Capture the cell that displays the provided text and extract its (X, Y) central coordinate. 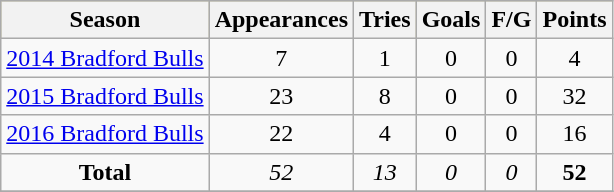
1 (386, 58)
Goals (451, 20)
F/G (512, 20)
23 (281, 96)
8 (386, 96)
Appearances (281, 20)
22 (281, 134)
2015 Bradford Bulls (105, 96)
13 (386, 172)
Tries (386, 20)
2016 Bradford Bulls (105, 134)
2014 Bradford Bulls (105, 58)
32 (574, 96)
7 (281, 58)
Points (574, 20)
Season (105, 20)
Total (105, 172)
16 (574, 134)
